Search for the cell housing the specified text and yield its (x, y) center coordinate. 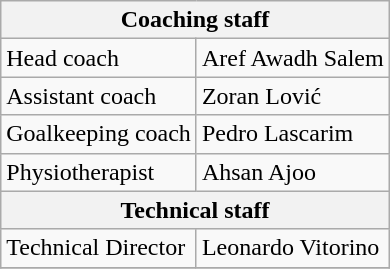
Pedro Lascarim (292, 134)
Physiotherapist (99, 172)
Leonardo Vitorino (292, 248)
Ahsan Ajoo (292, 172)
Aref Awadh Salem (292, 58)
Zoran Lović (292, 96)
Technical Director (99, 248)
Head coach (99, 58)
Assistant coach (99, 96)
Goalkeeping coach (99, 134)
Technical staff (195, 210)
Coaching staff (195, 20)
